Scan for the cell matching the given text and deliver its [x, y] coordinate at center. 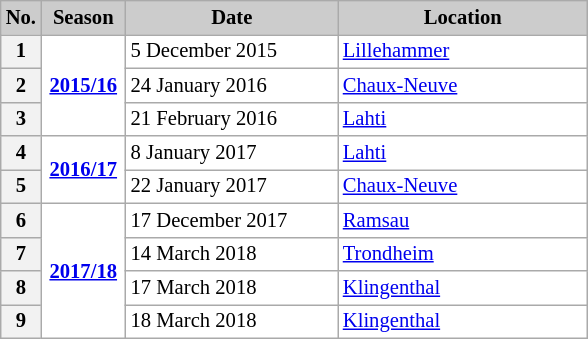
4 [21, 153]
3 [21, 119]
8 [21, 287]
Location [463, 17]
2016/17 [84, 170]
9 [21, 321]
17 December 2017 [232, 220]
6 [21, 220]
2 [21, 85]
Date [232, 17]
Lillehammer [463, 51]
Season [84, 17]
5 December 2015 [232, 51]
7 [21, 254]
Trondheim [463, 254]
No. [21, 17]
21 February 2016 [232, 119]
22 January 2017 [232, 186]
24 January 2016 [232, 85]
1 [21, 51]
5 [21, 186]
2015/16 [84, 84]
Ramsau [463, 220]
2017/18 [84, 270]
18 March 2018 [232, 321]
14 March 2018 [232, 254]
8 January 2017 [232, 153]
17 March 2018 [232, 287]
